Detect which cell encompasses the target text, then output its (x, y) center coordinate. 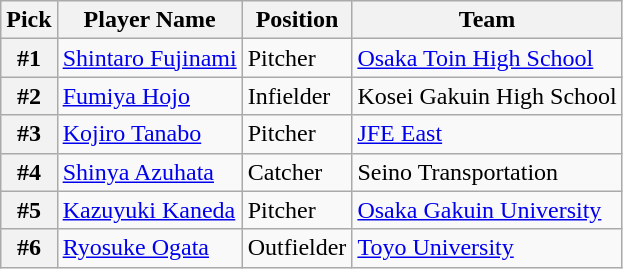
Player Name (150, 20)
#5 (29, 210)
#1 (29, 58)
Infielder (297, 96)
Fumiya Hojo (150, 96)
Team (487, 20)
Position (297, 20)
Pick (29, 20)
#6 (29, 248)
#4 (29, 172)
Kazuyuki Kaneda (150, 210)
Toyo University (487, 248)
Osaka Gakuin University (487, 210)
Seino Transportation (487, 172)
Kosei Gakuin High School (487, 96)
Outfielder (297, 248)
#2 (29, 96)
Ryosuke Ogata (150, 248)
Shinya Azuhata (150, 172)
Osaka Toin High School (487, 58)
JFE East (487, 134)
Shintaro Fujinami (150, 58)
Kojiro Tanabo (150, 134)
#3 (29, 134)
Catcher (297, 172)
